Determine the [X, Y] coordinate at the center of the cell enclosing the given text.  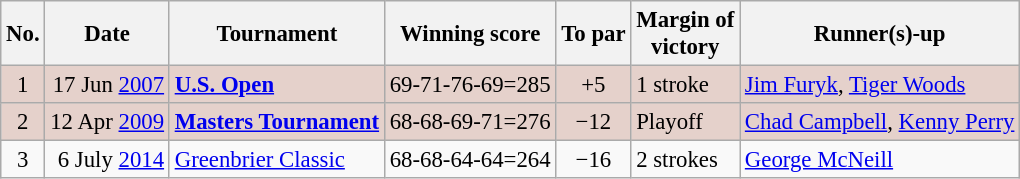
3 [23, 160]
2 [23, 122]
U.S. Open [276, 85]
No. [23, 34]
+5 [594, 85]
68-68-69-71=276 [470, 122]
Tournament [276, 34]
12 Apr 2009 [107, 122]
George McNeill [880, 160]
69-71-76-69=285 [470, 85]
Playoff [686, 122]
Jim Furyk, Tiger Woods [880, 85]
Date [107, 34]
68-68-64-64=264 [470, 160]
Chad Campbell, Kenny Perry [880, 122]
Margin ofvictory [686, 34]
−12 [594, 122]
−16 [594, 160]
2 strokes [686, 160]
Greenbrier Classic [276, 160]
1 [23, 85]
Winning score [470, 34]
Runner(s)-up [880, 34]
6 July 2014 [107, 160]
To par [594, 34]
1 stroke [686, 85]
Masters Tournament [276, 122]
17 Jun 2007 [107, 85]
